Search for the cell housing the specified text and yield its (X, Y) center coordinate. 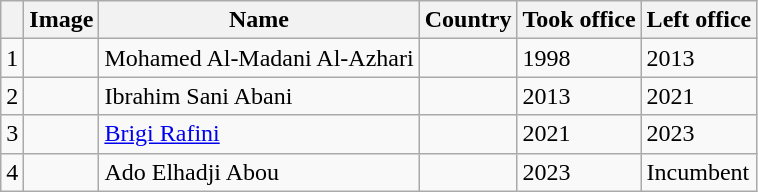
2 (12, 96)
Image (62, 20)
Ado Elhadji Abou (259, 172)
Left office (699, 20)
1 (12, 58)
Country (468, 20)
Ibrahim Sani Abani (259, 96)
Took office (579, 20)
Incumbent (699, 172)
3 (12, 134)
Name (259, 20)
4 (12, 172)
Mohamed Al-Madani Al-Azhari (259, 58)
Brigi Rafini (259, 134)
1998 (579, 58)
